Locate the cell with the specified text and output its [X, Y] center coordinate. 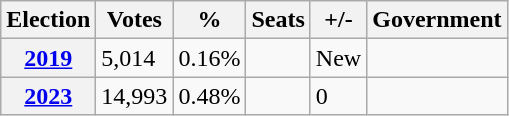
2019 [48, 58]
0.48% [210, 96]
+/- [338, 20]
2023 [48, 96]
Election [48, 20]
5,014 [134, 58]
Government [437, 20]
0.16% [210, 58]
14,993 [134, 96]
New [338, 58]
Votes [134, 20]
Seats [278, 20]
0 [338, 96]
% [210, 20]
